Search for the cell housing the specified text and yield its [X, Y] center coordinate. 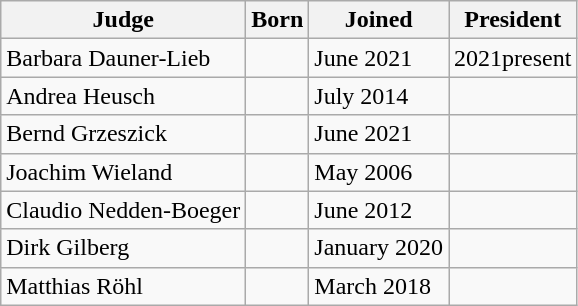
March 2018 [379, 286]
Dirk Gilberg [124, 248]
June 2012 [379, 210]
Joined [379, 20]
President [513, 20]
Matthias Röhl [124, 286]
Born [278, 20]
Barbara Dauner-Lieb [124, 58]
Andrea Heusch [124, 96]
Claudio Nedden-Boeger [124, 210]
Judge [124, 20]
May 2006 [379, 172]
Joachim Wieland [124, 172]
2021present [513, 58]
Bernd Grzeszick [124, 134]
July 2014 [379, 96]
January 2020 [379, 248]
